Detect which cell encompasses the target text, then output its [X, Y] center coordinate. 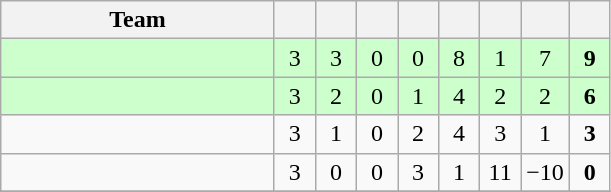
9 [590, 58]
6 [590, 96]
−10 [546, 172]
11 [500, 172]
7 [546, 58]
8 [460, 58]
Team [138, 20]
